Find where the given text appears and provide that cell's center as [x, y] coordinate. 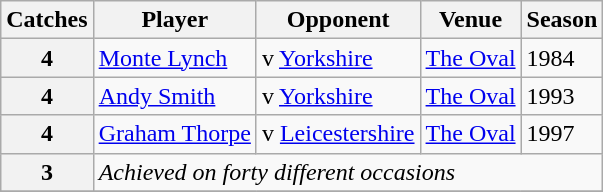
Player [174, 20]
Catches [47, 20]
Season [562, 20]
v Leicestershire [338, 134]
Graham Thorpe [174, 134]
1984 [562, 58]
Andy Smith [174, 96]
3 [47, 172]
1997 [562, 134]
Achieved on forty different occasions [348, 172]
1993 [562, 96]
Monte Lynch [174, 58]
Opponent [338, 20]
Venue [470, 20]
